Detect which cell encompasses the target text, then output its (x, y) center coordinate. 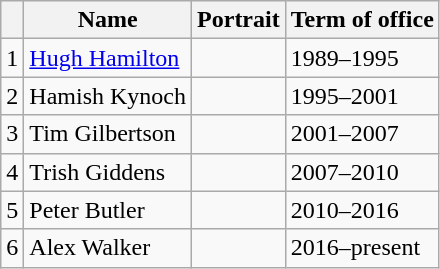
4 (12, 172)
Trish Giddens (108, 172)
1989–1995 (362, 58)
Tim Gilbertson (108, 134)
Peter Butler (108, 210)
Hugh Hamilton (108, 58)
3 (12, 134)
Name (108, 20)
Hamish Kynoch (108, 96)
2 (12, 96)
5 (12, 210)
2001–2007 (362, 134)
2007–2010 (362, 172)
2010–2016 (362, 210)
Portrait (239, 20)
1 (12, 58)
2016–present (362, 248)
Alex Walker (108, 248)
1995–2001 (362, 96)
6 (12, 248)
Term of office (362, 20)
